Pinpoint the cell where the given text exists, returning its [X, Y] midpoint coordinate. 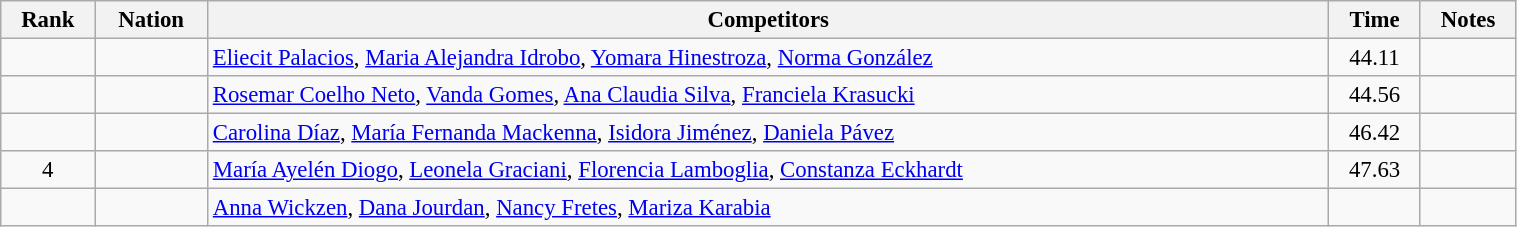
46.42 [1374, 133]
47.63 [1374, 170]
Notes [1468, 20]
Rank [48, 20]
44.11 [1374, 58]
4 [48, 170]
Anna Wickzen, Dana Jourdan, Nancy Fretes, Mariza Karabia [768, 208]
Competitors [768, 20]
Eliecit Palacios, Maria Alejandra Idrobo, Yomara Hinestroza, Norma González [768, 58]
Time [1374, 20]
Nation [152, 20]
María Ayelén Diogo, Leonela Graciani, Florencia Lamboglia, Constanza Eckhardt [768, 170]
Carolina Díaz, María Fernanda Mackenna, Isidora Jiménez, Daniela Pávez [768, 133]
44.56 [1374, 95]
Rosemar Coelho Neto, Vanda Gomes, Ana Claudia Silva, Franciela Krasucki [768, 95]
